Scan for the cell matching the given text and deliver its [x, y] coordinate at center. 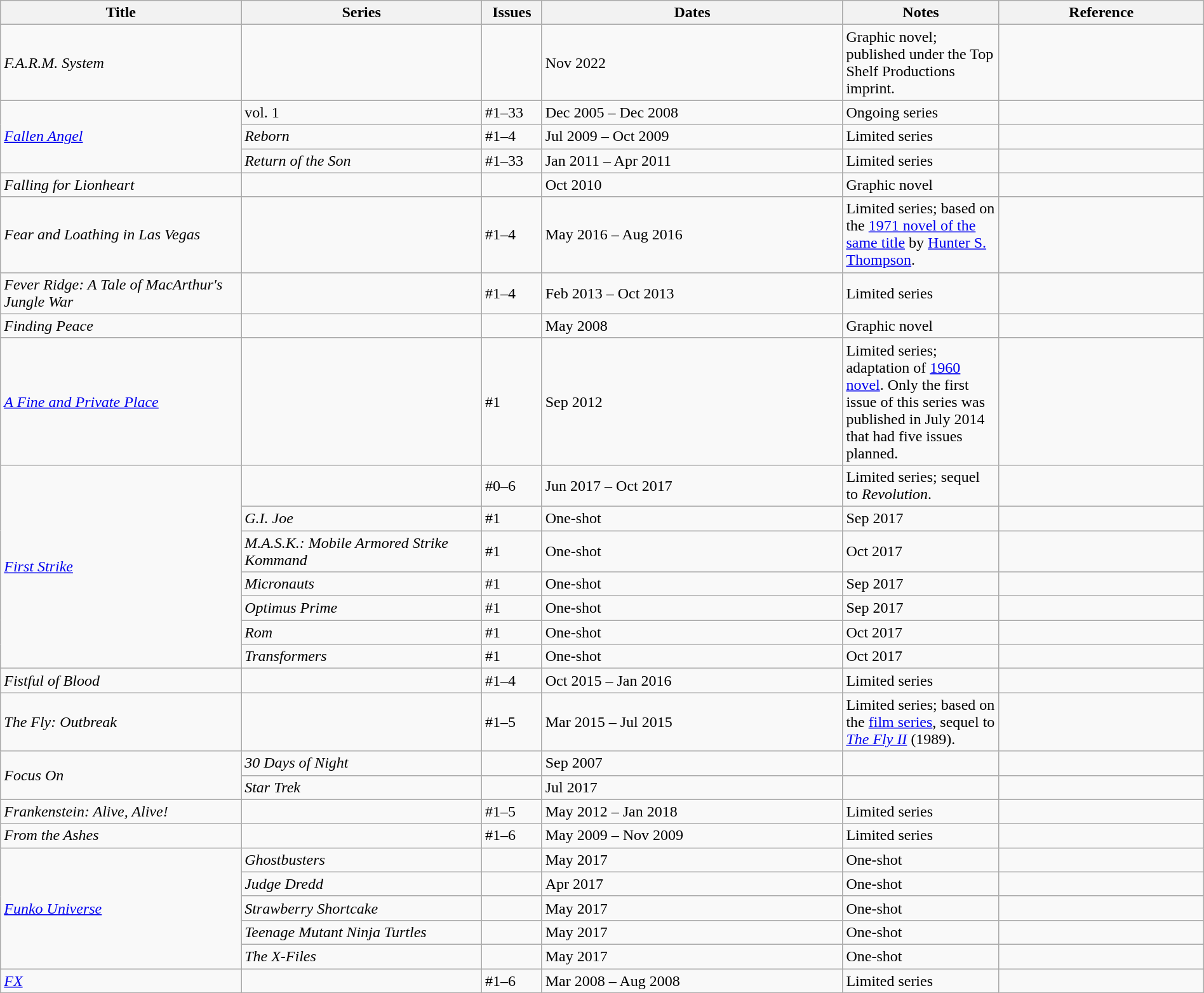
Fallen Angel [121, 137]
Fever Ridge: A Tale of MacArthur's Jungle War [121, 293]
First Strike [121, 566]
Issues [512, 13]
Judge Dredd [362, 884]
Series [362, 13]
Jun 2017 – Oct 2017 [692, 485]
Ghostbusters [362, 860]
Feb 2013 – Oct 2013 [692, 293]
Finding Peace [121, 326]
Fistful of Blood [121, 681]
Return of the Son [362, 161]
Mar 2008 – Aug 2008 [692, 981]
Jul 2009 – Oct 2009 [692, 137]
#0–6 [512, 485]
Ongoing series [921, 112]
Rom [362, 632]
FX [121, 981]
May 2009 – Nov 2009 [692, 836]
Limited series; adaptation of 1960 novel. Only the first issue of this series was published in July 2014 that had five issues planned. [921, 401]
Mar 2015 – Jul 2015 [692, 722]
Notes [921, 13]
Dates [692, 13]
Strawberry Shortcake [362, 908]
May 2016 – Aug 2016 [692, 235]
Jan 2011 – Apr 2011 [692, 161]
May 2012 – Jan 2018 [692, 811]
Title [121, 13]
From the Ashes [121, 836]
Apr 2017 [692, 884]
Fear and Loathing in Las Vegas [121, 235]
The X-Files [362, 956]
F.A.R.M. System [121, 62]
Limited series; based on the 1971 novel of the same title by Hunter S. Thompson. [921, 235]
Sep 2012 [692, 401]
G.I. Joe [362, 518]
Limited series; sequel to Revolution. [921, 485]
The Fly: Outbreak [121, 722]
30 Days of Night [362, 763]
vol. 1 [362, 112]
Reborn [362, 137]
Optimus Prime [362, 608]
A Fine and Private Place [121, 401]
Frankenstein: Alive, Alive! [121, 811]
Falling for Lionheart [121, 185]
Oct 2010 [692, 185]
May 2008 [692, 326]
Nov 2022 [692, 62]
Funko Universe [121, 908]
Limited series; based on the film series, sequel to The Fly II (1989). [921, 722]
Teenage Mutant Ninja Turtles [362, 932]
Star Trek [362, 787]
M.A.S.K.: Mobile Armored Strike Kommand [362, 551]
Reference [1101, 13]
Graphic novel; published under the Top Shelf Productions imprint. [921, 62]
Micronauts [362, 584]
Focus On [121, 775]
Dec 2005 – Dec 2008 [692, 112]
Transformers [362, 656]
Oct 2015 – Jan 2016 [692, 681]
Sep 2007 [692, 763]
Jul 2017 [692, 787]
